Extract the [X, Y] coordinate from the center of the cell holding the provided text.  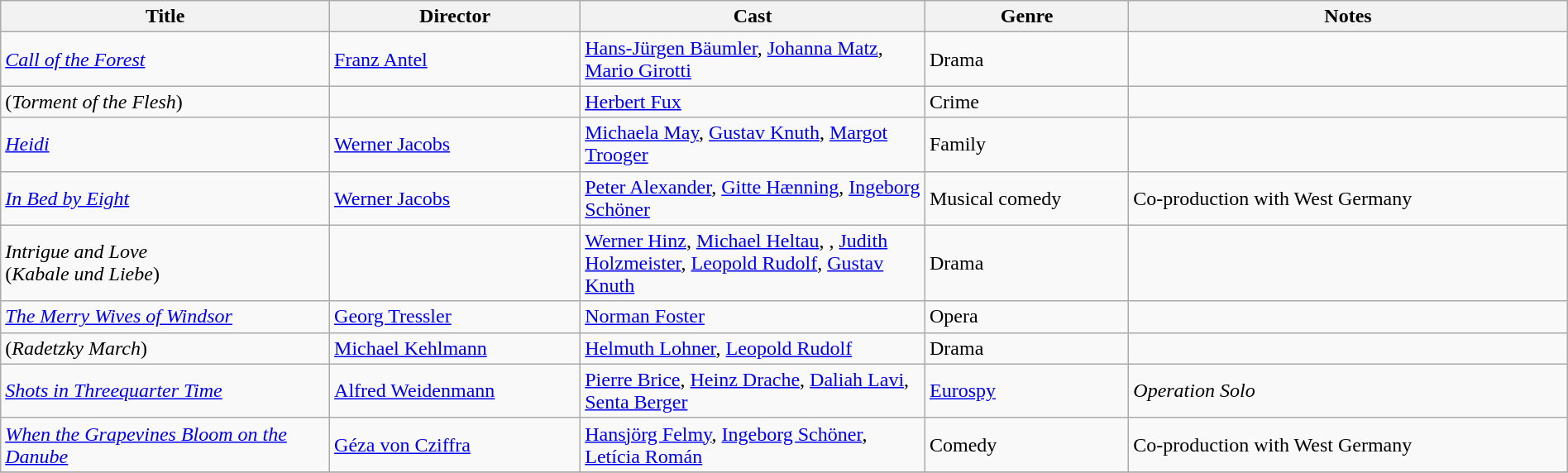
The Merry Wives of Windsor [165, 317]
Family [1026, 144]
Georg Tressler [455, 317]
Heidi [165, 144]
Director [455, 17]
Alfred Weidenmann [455, 390]
Operation Solo [1348, 390]
Helmuth Lohner, Leopold Rudolf [753, 348]
Hans-Jürgen Bäumler, Johanna Matz, Mario Girotti [753, 60]
(Torment of the Flesh) [165, 102]
Musical comedy [1026, 198]
Notes [1348, 17]
Peter Alexander, Gitte Hænning, Ingeborg Schöner [753, 198]
Call of the Forest [165, 60]
When the Grapevines Bloom on the Danube [165, 445]
Comedy [1026, 445]
Eurospy [1026, 390]
In Bed by Eight [165, 198]
Werner Hinz, Michael Heltau, , Judith Holzmeister, Leopold Rudolf, Gustav Knuth [753, 263]
(Radetzky March) [165, 348]
Genre [1026, 17]
Opera [1026, 317]
Franz Antel [455, 60]
Title [165, 17]
Norman Foster [753, 317]
Cast [753, 17]
Géza von Cziffra [455, 445]
Crime [1026, 102]
Shots in Threequarter Time [165, 390]
Herbert Fux [753, 102]
Intrigue and Love (Kabale und Liebe) [165, 263]
Pierre Brice, Heinz Drache, Daliah Lavi, Senta Berger [753, 390]
Michael Kehlmann [455, 348]
Hansjörg Felmy, Ingeborg Schöner, Letícia Román [753, 445]
Michaela May, Gustav Knuth, Margot Trooger [753, 144]
